For the text-containing cell, return its midpoint in [X, Y] coordinate format. 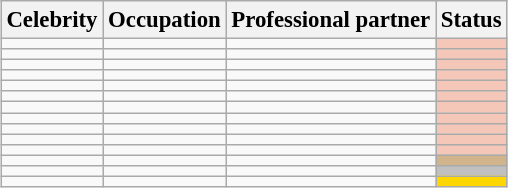
Professional partner [331, 20]
Occupation [164, 20]
Celebrity [52, 20]
Status [472, 20]
